Extract the (X, Y) coordinate from the center of the cell holding the provided text.  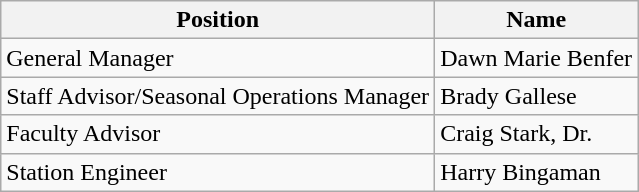
Brady Gallese (536, 96)
Name (536, 20)
Craig Stark, Dr. (536, 134)
Harry Bingaman (536, 172)
General Manager (218, 58)
Staff Advisor/Seasonal Operations Manager (218, 96)
Position (218, 20)
Dawn Marie Benfer (536, 58)
Station Engineer (218, 172)
Faculty Advisor (218, 134)
